Find where the given text appears and provide that cell's center as (X, Y) coordinate. 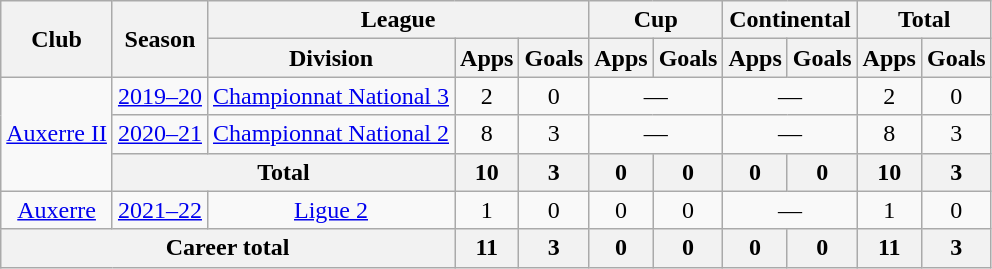
Auxerre (57, 210)
Auxerre II (57, 134)
Championnat National 3 (330, 96)
Championnat National 2 (330, 134)
2021–22 (160, 210)
Season (160, 39)
2019–20 (160, 96)
Ligue 2 (330, 210)
Division (330, 58)
Career total (228, 248)
Cup (656, 20)
2020–21 (160, 134)
Continental (790, 20)
Club (57, 39)
League (398, 20)
